Extract the (x, y) coordinate from the center of the cell holding the provided text.  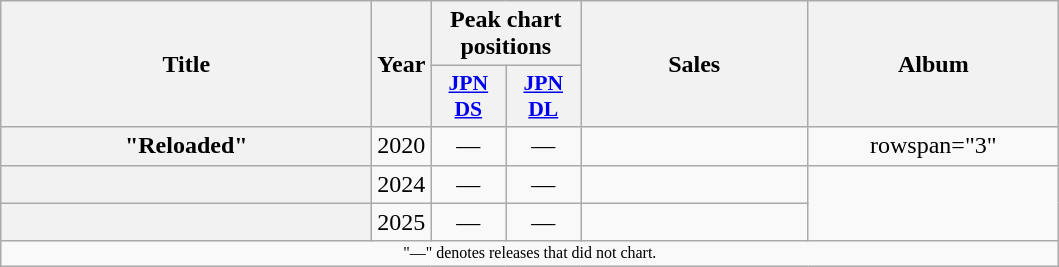
rowspan="3" (934, 146)
Title (186, 64)
Sales (694, 64)
"Reloaded" (186, 146)
2025 (402, 222)
Peak chartpositions (506, 34)
Album (934, 64)
JPNDL (544, 96)
2024 (402, 184)
JPNDS (468, 96)
Year (402, 64)
"—" denotes releases that did not chart. (530, 253)
2020 (402, 146)
